Return the (X, Y) coordinate for the center point of the cell that contains the specified text.  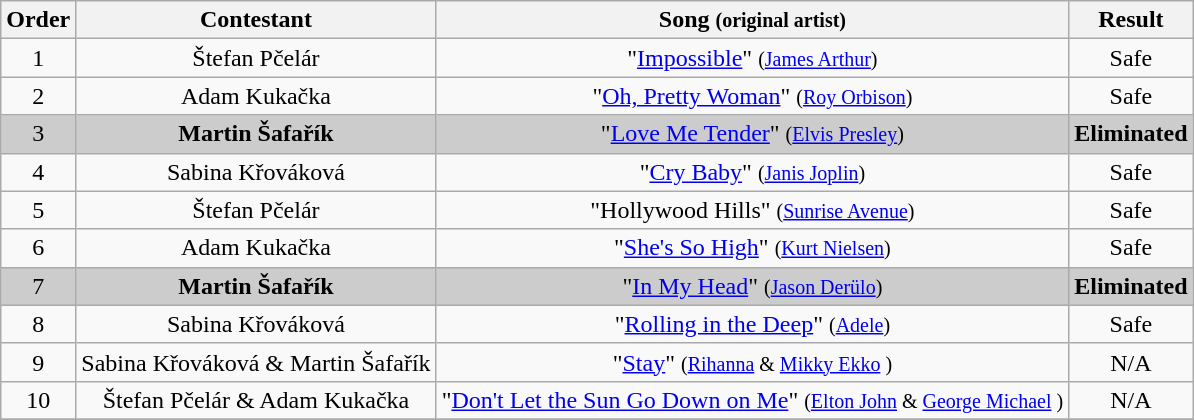
Sabina Křováková & Martin Šafařík (256, 362)
Štefan Pčelár & Adam Kukačka (256, 400)
Order (38, 20)
5 (38, 210)
1 (38, 58)
"In My Head" (Jason Derülo) (752, 286)
4 (38, 172)
2 (38, 96)
9 (38, 362)
Song (original artist) (752, 20)
"Cry Baby" (Janis Joplin) (752, 172)
10 (38, 400)
7 (38, 286)
"Stay" (Rihanna & Mikky Ekko ) (752, 362)
"She's So High" (Kurt Nielsen) (752, 248)
"Impossible" (James Arthur) (752, 58)
"Oh, Pretty Woman" (Roy Orbison) (752, 96)
6 (38, 248)
Result (1131, 20)
Contestant (256, 20)
"Rolling in the Deep" (Adele) (752, 324)
8 (38, 324)
3 (38, 134)
"Don't Let the Sun Go Down on Me" (Elton John & George Michael ) (752, 400)
"Love Me Tender" (Elvis Presley) (752, 134)
"Hollywood Hills" (Sunrise Avenue) (752, 210)
